Pinpoint the cell where the given text exists, returning its (X, Y) midpoint coordinate. 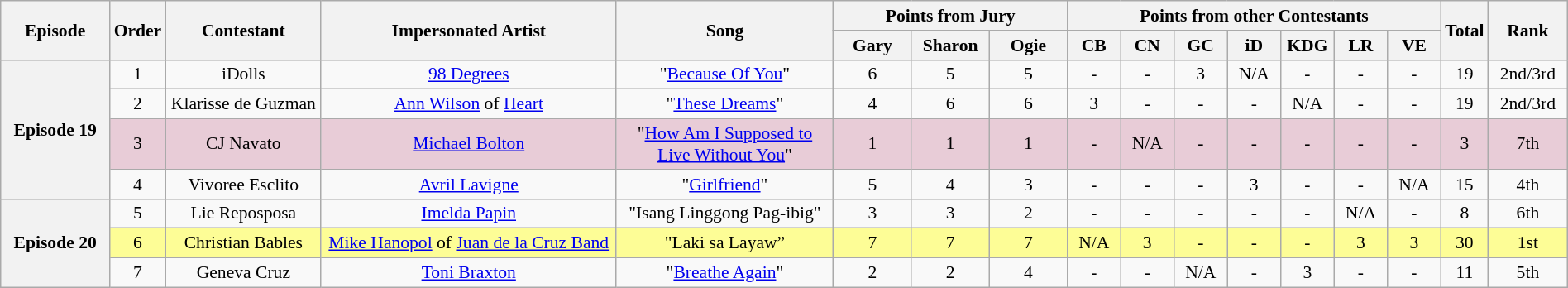
Ann Wilson of Heart (468, 104)
Klarisse de Guzman (243, 104)
"Girlfriend" (724, 185)
Order (138, 30)
Total (1464, 30)
30 (1464, 243)
KDG (1307, 46)
Lie Reposposa (243, 214)
iD (1254, 46)
Contestant (243, 30)
Imelda Papin (468, 214)
CJ Navato (243, 144)
"How Am I Supposed to Live Without You" (724, 144)
4th (1528, 185)
Christian Bables (243, 243)
"Laki sa Layaw” (724, 243)
Impersonated Artist (468, 30)
Gary (872, 46)
"Breathe Again" (724, 273)
98 Degrees (468, 74)
11 (1464, 273)
GC (1200, 46)
"Isang Linggong Pag-ibig" (724, 214)
LR (1360, 46)
6th (1528, 214)
iDolls (243, 74)
Michael Bolton (468, 144)
Episode 20 (55, 243)
15 (1464, 185)
Episode (55, 30)
Rank (1528, 30)
CB (1093, 46)
7th (1528, 144)
Vivoree Esclito (243, 185)
Points from other Contestants (1254, 16)
Mike Hanopol of Juan de la Cruz Band (468, 243)
Avril Lavigne (468, 185)
Song (724, 30)
"These Dreams" (724, 104)
5th (1528, 273)
1st (1528, 243)
Episode 19 (55, 129)
VE (1414, 46)
Geneva Cruz (243, 273)
"Because Of You" (724, 74)
Sharon (950, 46)
Toni Braxton (468, 273)
Ogie (1028, 46)
CN (1147, 46)
8 (1464, 214)
Points from Jury (951, 16)
